Capture the cell that displays the provided text and extract its (x, y) central coordinate. 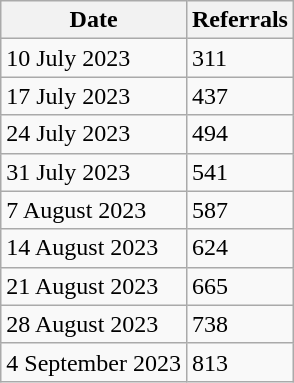
437 (240, 96)
21 August 2023 (94, 286)
311 (240, 58)
Referrals (240, 20)
624 (240, 248)
7 August 2023 (94, 210)
494 (240, 134)
665 (240, 286)
Date (94, 20)
24 July 2023 (94, 134)
17 July 2023 (94, 96)
31 July 2023 (94, 172)
10 July 2023 (94, 58)
541 (240, 172)
14 August 2023 (94, 248)
4 September 2023 (94, 362)
738 (240, 324)
587 (240, 210)
28 August 2023 (94, 324)
813 (240, 362)
